Search for the cell housing the specified text and yield its (x, y) center coordinate. 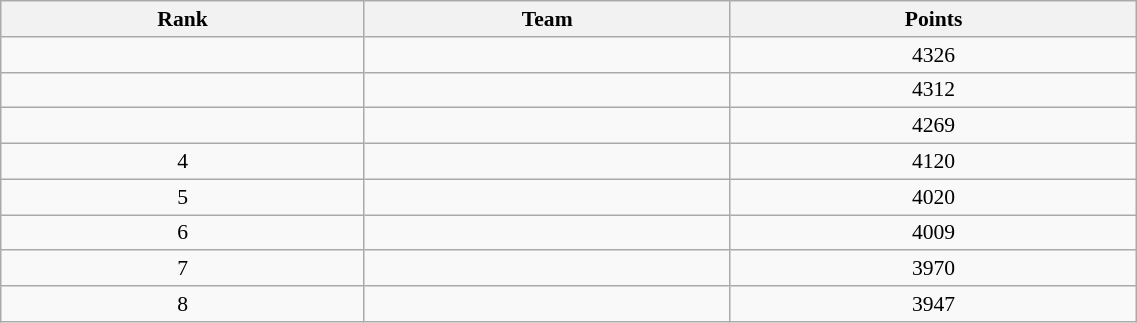
4312 (934, 90)
3947 (934, 304)
Rank (183, 19)
8 (183, 304)
5 (183, 197)
4020 (934, 197)
4269 (934, 126)
7 (183, 269)
Points (934, 19)
4326 (934, 55)
4 (183, 162)
4009 (934, 233)
4120 (934, 162)
3970 (934, 269)
6 (183, 233)
Team (547, 19)
